Find where the given text appears and provide that cell's center as (x, y) coordinate. 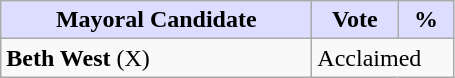
% (426, 20)
Mayoral Candidate (156, 20)
Acclaimed (383, 58)
Vote (355, 20)
Beth West (X) (156, 58)
